Search for the cell housing the specified text and yield its [X, Y] center coordinate. 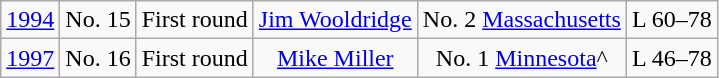
No. 15 [98, 20]
Jim Wooldridge [335, 20]
1997 [30, 58]
L 60–78 [672, 20]
No. 1 Minnesota^ [522, 58]
L 46–78 [672, 58]
Mike Miller [335, 58]
No. 2 Massachusetts [522, 20]
No. 16 [98, 58]
1994 [30, 20]
